Determine the (x, y) coordinate at the center of the cell enclosing the given text.  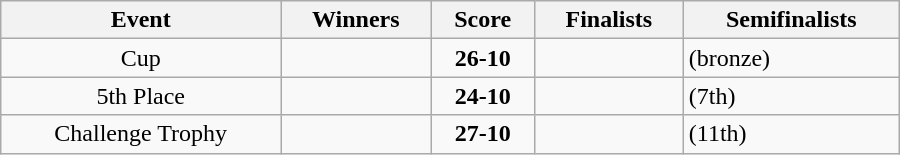
Score (482, 20)
Semifinalists (791, 20)
5th Place (141, 96)
(11th) (791, 134)
26-10 (482, 58)
Challenge Trophy (141, 134)
(bronze) (791, 58)
Event (141, 20)
24-10 (482, 96)
27-10 (482, 134)
Winners (356, 20)
Finalists (608, 20)
Cup (141, 58)
(7th) (791, 96)
